Identify which cell holds the provided text, then report its (x, y) central coordinate. 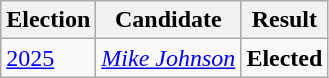
Candidate (168, 20)
Election (48, 20)
Mike Johnson (168, 58)
2025 (48, 58)
Result (284, 20)
Elected (284, 58)
